Return [x, y] of the center of cell containing provided text 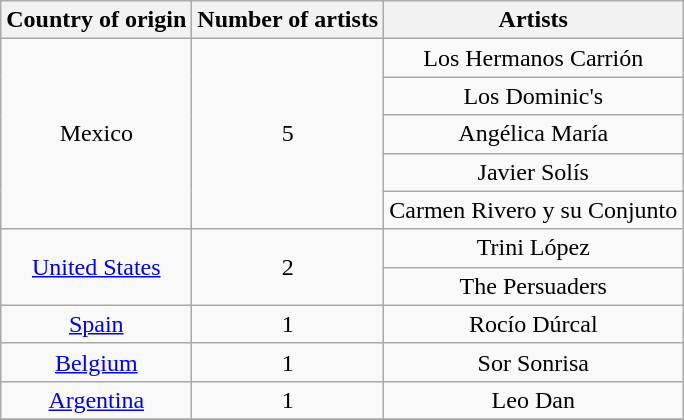
Mexico [96, 134]
Argentina [96, 400]
2 [288, 267]
Angélica María [534, 134]
Sor Sonrisa [534, 362]
Rocío Dúrcal [534, 324]
United States [96, 267]
5 [288, 134]
Country of origin [96, 20]
Leo Dan [534, 400]
Spain [96, 324]
Carmen Rivero y su Conjunto [534, 210]
The Persuaders [534, 286]
Number of artists [288, 20]
Artists [534, 20]
Belgium [96, 362]
Javier Solís [534, 172]
Los Hermanos Carrión [534, 58]
Los Dominic's [534, 96]
Trini López [534, 248]
